Pinpoint the cell where the given text exists, returning its [x, y] midpoint coordinate. 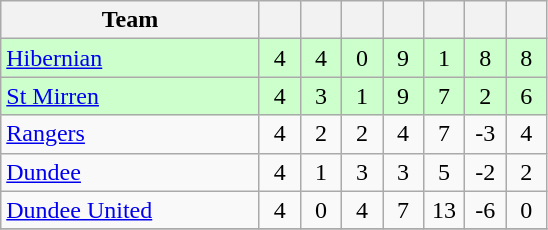
6 [526, 96]
Dundee United [130, 210]
-3 [486, 134]
13 [444, 210]
Dundee [130, 172]
St Mirren [130, 96]
Team [130, 20]
-2 [486, 172]
5 [444, 172]
Hibernian [130, 58]
-6 [486, 210]
Rangers [130, 134]
